Provide the (x, y) coordinate of the cell's center where the given text is located.  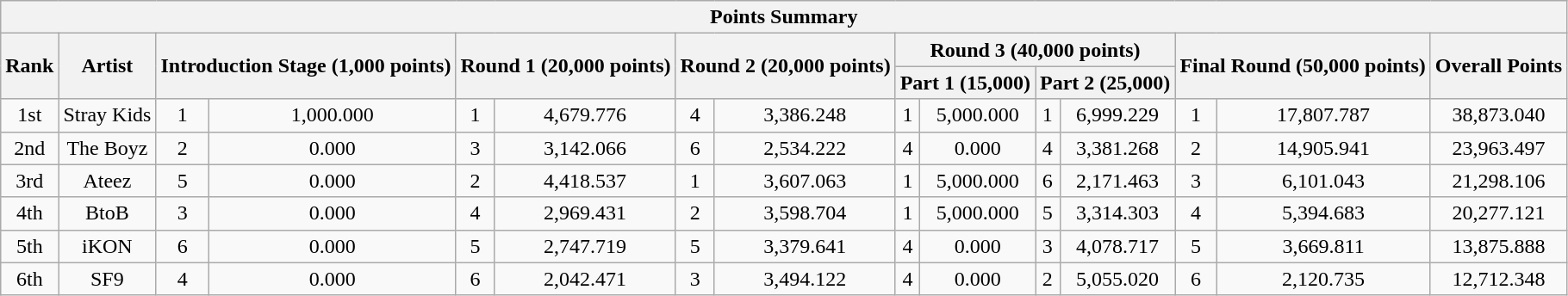
2,747.719 (585, 246)
Stray Kids (107, 115)
3,669.811 (1323, 246)
21,298.106 (1498, 181)
6,999.229 (1117, 115)
2,171.463 (1117, 181)
BtoB (107, 213)
Introduction Stage (1,000 points) (306, 66)
2,969.431 (585, 213)
4th (29, 213)
5th (29, 246)
SF9 (107, 279)
2,120.735 (1323, 279)
6,101.043 (1323, 181)
3,494.122 (805, 279)
3,142.066 (585, 148)
3rd (29, 181)
3,314.303 (1117, 213)
4,418.537 (585, 181)
23,963.497 (1498, 148)
38,873.040 (1498, 115)
Overall Points (1498, 66)
3,386.248 (805, 115)
2,534.222 (805, 148)
Part 1 (15,000) (965, 83)
3,607.063 (805, 181)
Rank (29, 66)
12,712.348 (1498, 279)
5,394.683 (1323, 213)
1st (29, 115)
2nd (29, 148)
1,000.000 (333, 115)
14,905.941 (1323, 148)
Points Summary (784, 17)
Round 2 (20,000 points) (786, 66)
13,875.888 (1498, 246)
4,078.717 (1117, 246)
The Boyz (107, 148)
17,807.787 (1323, 115)
2,042.471 (585, 279)
20,277.121 (1498, 213)
4,679.776 (585, 115)
Ateez (107, 181)
3,381.268 (1117, 148)
Round 3 (40,000 points) (1036, 50)
iKON (107, 246)
Artist (107, 66)
3,379.641 (805, 246)
Round 1 (20,000 points) (565, 66)
3,598.704 (805, 213)
6th (29, 279)
Part 2 (25,000) (1105, 83)
5,055.020 (1117, 279)
Final Round (50,000 points) (1303, 66)
